Return (x, y) of the center of cell containing provided text 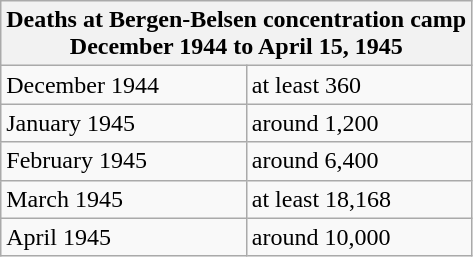
around 1,200 (359, 123)
Deaths at Bergen-Belsen concentration camp December 1944 to April 15, 1945 (236, 34)
December 1944 (124, 85)
around 10,000 (359, 237)
February 1945 (124, 161)
January 1945 (124, 123)
at least 360 (359, 85)
around 6,400 (359, 161)
at least 18,168 (359, 199)
April 1945 (124, 237)
March 1945 (124, 199)
